Extract the [x, y] coordinate from the center of the cell holding the provided text.  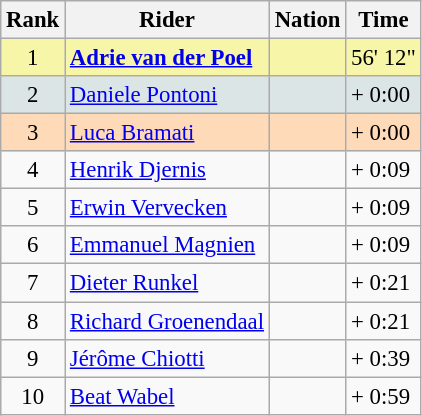
10 [33, 396]
Luca Bramati [168, 133]
9 [33, 358]
Rank [33, 20]
Adrie van der Poel [168, 58]
4 [33, 170]
Jérôme Chiotti [168, 358]
Henrik Djernis [168, 170]
2 [33, 95]
8 [33, 321]
Emmanuel Magnien [168, 245]
56' 12" [384, 58]
Rider [168, 20]
Time [384, 20]
Dieter Runkel [168, 283]
Richard Groenendaal [168, 321]
6 [33, 245]
Nation [307, 20]
+ 0:39 [384, 358]
3 [33, 133]
7 [33, 283]
5 [33, 208]
1 [33, 58]
Erwin Vervecken [168, 208]
+ 0:59 [384, 396]
Beat Wabel [168, 396]
Daniele Pontoni [168, 95]
